Pinpoint the cell where the given text exists, returning its (x, y) midpoint coordinate. 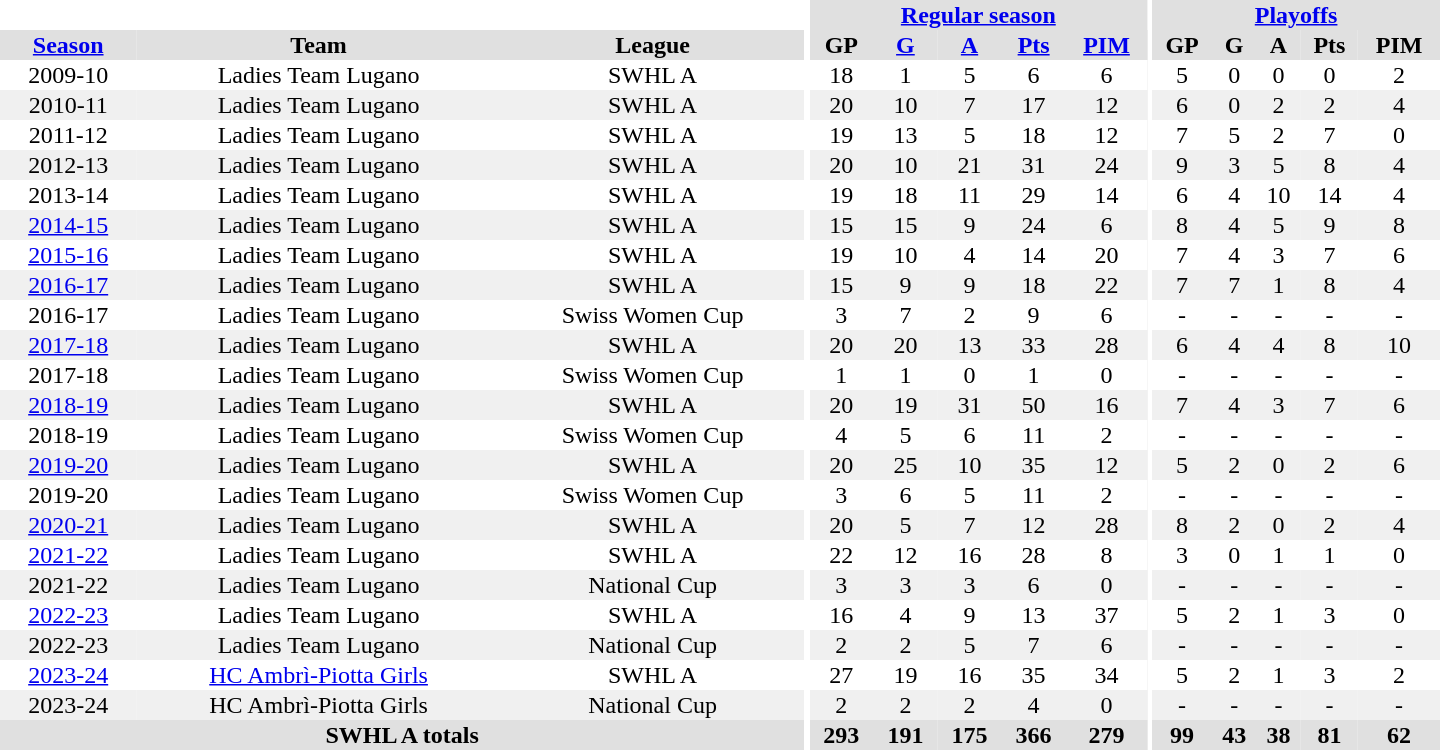
2009-10 (68, 75)
2014-15 (68, 225)
Playoffs (1296, 15)
21 (969, 165)
34 (1107, 675)
81 (1330, 735)
191 (905, 735)
293 (841, 735)
2013-14 (68, 195)
175 (969, 735)
37 (1107, 615)
SWHL A totals (402, 735)
Season (68, 45)
33 (1034, 345)
99 (1182, 735)
2010-11 (68, 105)
2011-12 (68, 135)
Regular season (978, 15)
50 (1034, 405)
27 (841, 675)
62 (1399, 735)
2012-13 (68, 165)
43 (1234, 735)
279 (1107, 735)
25 (905, 465)
2020-21 (68, 525)
Team (318, 45)
38 (1278, 735)
League (653, 45)
29 (1034, 195)
366 (1034, 735)
17 (1034, 105)
2015-16 (68, 255)
